Capture the cell that displays the provided text and extract its [X, Y] central coordinate. 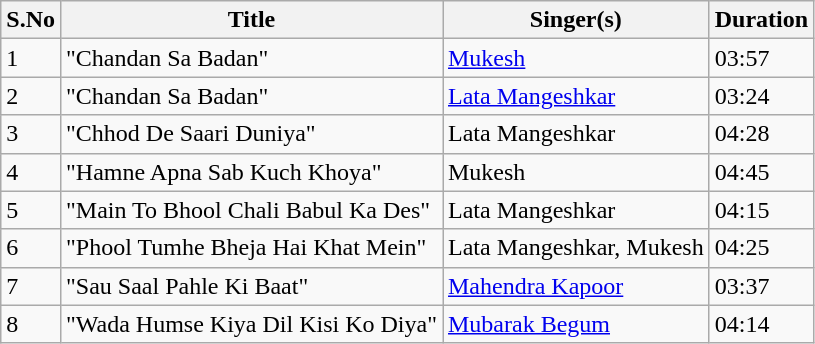
8 [31, 324]
Singer(s) [576, 20]
S.No [31, 20]
Mubarak Begum [576, 324]
2 [31, 96]
7 [31, 286]
"Sau Saal Pahle Ki Baat" [251, 286]
Duration [761, 20]
"Hamne Apna Sab Kuch Khoya" [251, 172]
4 [31, 172]
04:14 [761, 324]
04:15 [761, 210]
"Wada Humse Kiya Dil Kisi Ko Diya" [251, 324]
"Phool Tumhe Bheja Hai Khat Mein" [251, 248]
03:57 [761, 58]
04:45 [761, 172]
Mahendra Kapoor [576, 286]
03:24 [761, 96]
1 [31, 58]
04:25 [761, 248]
"Main To Bhool Chali Babul Ka Des" [251, 210]
Lata Mangeshkar, Mukesh [576, 248]
3 [31, 134]
04:28 [761, 134]
03:37 [761, 286]
"Chhod De Saari Duniya" [251, 134]
6 [31, 248]
Title [251, 20]
5 [31, 210]
